Find where the given text appears and provide that cell's center as (X, Y) coordinate. 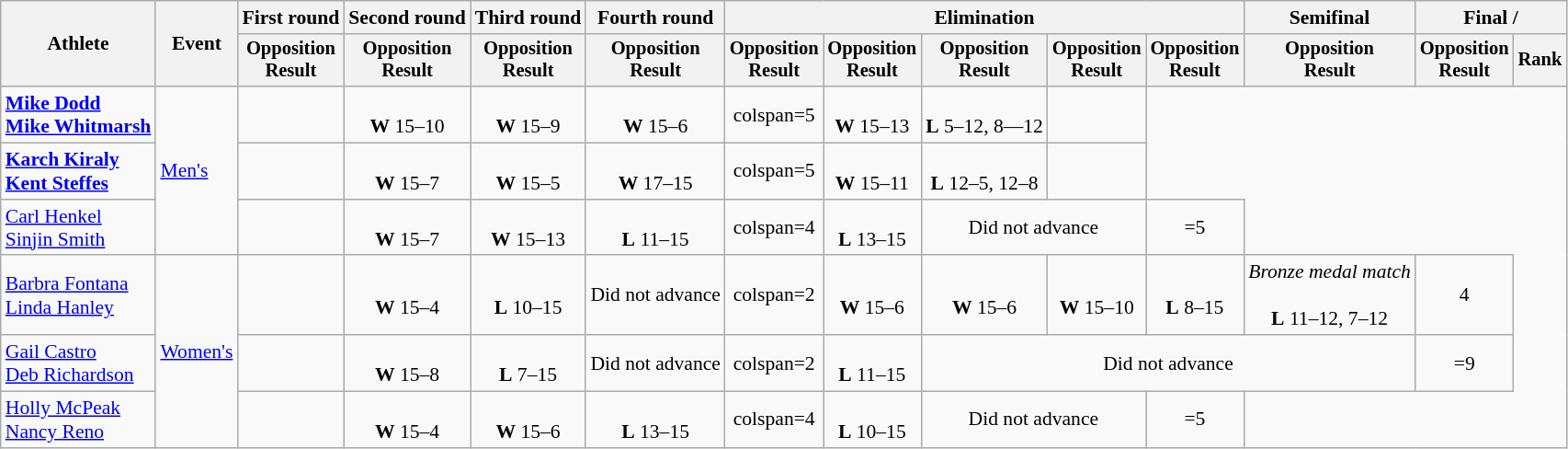
Men's (197, 171)
W 15–8 (407, 363)
Semifinal (1329, 17)
Final / (1491, 17)
Rank (1540, 61)
W 15–9 (528, 114)
Mike DoddMike Whitmarsh (79, 114)
W 15–5 (528, 171)
L 8–15 (1195, 296)
L 5–12, 8—12 (984, 114)
Karch KiralyKent Steffes (79, 171)
=9 (1465, 363)
4 (1465, 296)
Holly McPeakNancy Reno (79, 420)
W 17–15 (655, 171)
Second round (407, 17)
Fourth round (655, 17)
Barbra FontanaLinda Hanley (79, 296)
Event (197, 44)
Women's (197, 351)
Third round (528, 17)
Athlete (79, 44)
First round (290, 17)
Gail CastroDeb Richardson (79, 363)
Carl HenkelSinjin Smith (79, 228)
L 12–5, 12–8 (984, 171)
W 15–11 (873, 171)
Elimination (984, 17)
L 7–15 (528, 363)
Bronze medal matchL 11–12, 7–12 (1329, 296)
